Determine the (X, Y) coordinate at the center of the cell enclosing the given text.  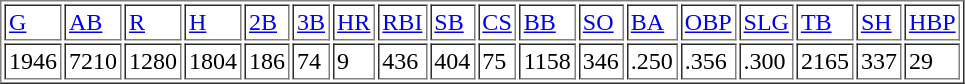
CS (497, 22)
74 (310, 62)
404 (452, 62)
2165 (824, 62)
1804 (212, 62)
SH (878, 22)
AB (92, 22)
2B (266, 22)
HR (354, 22)
75 (497, 62)
29 (932, 62)
G (32, 22)
186 (266, 62)
BB (547, 22)
9 (354, 62)
7210 (92, 62)
1280 (152, 62)
SLG (766, 22)
R (152, 22)
OBP (708, 22)
1946 (32, 62)
346 (600, 62)
1158 (547, 62)
3B (310, 22)
H (212, 22)
.300 (766, 62)
SO (600, 22)
HBP (932, 22)
.356 (708, 62)
RBI (402, 22)
436 (402, 62)
337 (878, 62)
SB (452, 22)
.250 (652, 62)
TB (824, 22)
BA (652, 22)
